Locate the cell with the specified text and output its (X, Y) center coordinate. 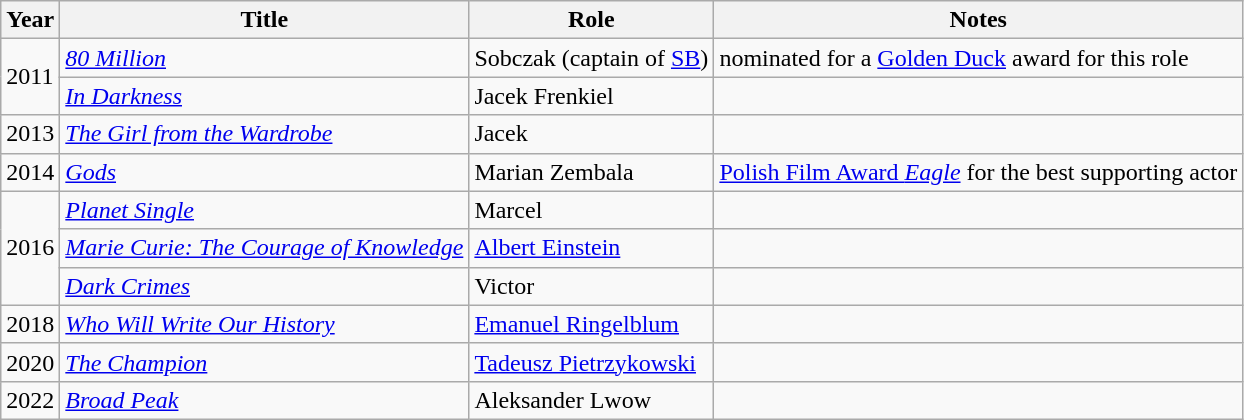
nominated for a Golden Duck award for this role (978, 58)
Gods (264, 172)
Marcel (592, 210)
Year (30, 20)
Sobczak (captain of SB) (592, 58)
Dark Crimes (264, 286)
2018 (30, 324)
Tadeusz Pietrzykowski (592, 362)
Marian Zembala (592, 172)
Role (592, 20)
Emanuel Ringelblum (592, 324)
Albert Einstein (592, 248)
Polish Film Award Eagle for the best supporting actor (978, 172)
Victor (592, 286)
Aleksander Lwow (592, 400)
2014 (30, 172)
2022 (30, 400)
Notes (978, 20)
Broad Peak (264, 400)
Jacek (592, 134)
Who Will Write Our History (264, 324)
Title (264, 20)
2013 (30, 134)
80 Million (264, 58)
Planet Single (264, 210)
The Girl from the Wardrobe (264, 134)
2020 (30, 362)
Jacek Frenkiel (592, 96)
Marie Curie: The Courage of Knowledge (264, 248)
2016 (30, 248)
The Champion (264, 362)
In Darkness (264, 96)
2011 (30, 77)
